From the cell containing the given text, extract its center point as [x, y] coordinate. 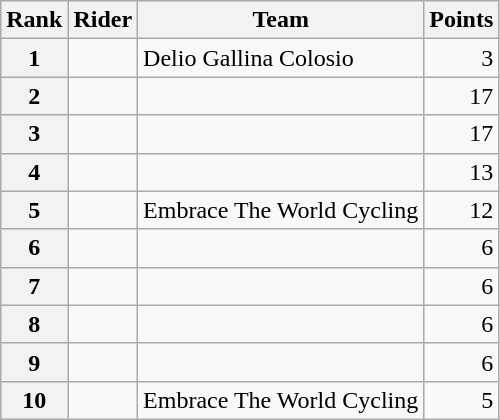
7 [34, 286]
8 [34, 324]
Delio Gallina Colosio [281, 58]
2 [34, 96]
Rank [34, 20]
13 [462, 172]
Team [281, 20]
Rider [103, 20]
Points [462, 20]
4 [34, 172]
10 [34, 400]
12 [462, 210]
9 [34, 362]
1 [34, 58]
